Return the (x, y) coordinate for the center point of the cell that contains the specified text.  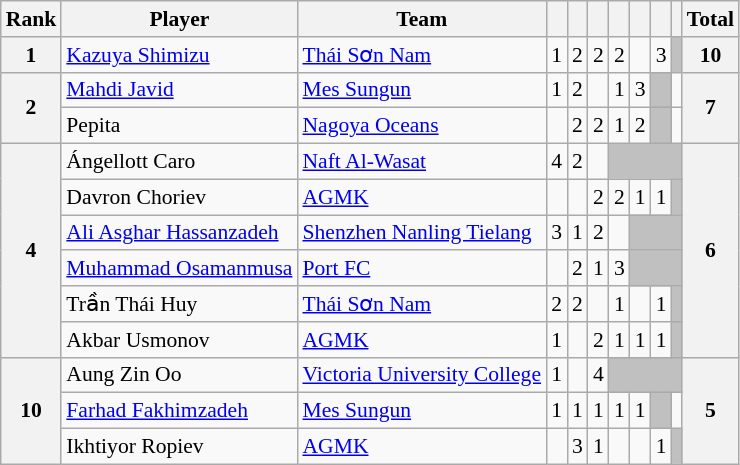
Shenzhen Nanling Tielang (422, 233)
Akbar Usmonov (179, 340)
Ángellott Caro (179, 162)
Nagoya Oceans (422, 126)
Ali Asghar Hassanzadeh (179, 233)
5 (710, 410)
Victoria University College (422, 375)
Davron Choriev (179, 197)
Naft Al-Wasat (422, 162)
Ikhtiyor Ropiev (179, 447)
Muhammad Osamanmusa (179, 269)
Rank (32, 19)
Team (422, 19)
Aung Zin Oo (179, 375)
Pepita (179, 126)
7 (710, 108)
Trần Thái Huy (179, 304)
Port FC (422, 269)
Player (179, 19)
Kazuya Shimizu (179, 55)
6 (710, 251)
Farhad Fakhimzadeh (179, 411)
Mahdi Javid (179, 90)
Total (710, 19)
